Extract the [x, y] coordinate from the center of the cell holding the provided text.  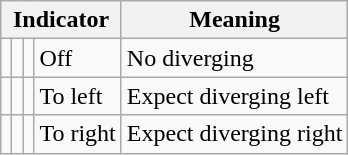
Expect diverging left [234, 96]
To left [78, 96]
Off [78, 58]
Expect diverging right [234, 134]
To right [78, 134]
Indicator [62, 20]
No diverging [234, 58]
Meaning [234, 20]
